Identify which cell holds the provided text, then report its [X, Y] central coordinate. 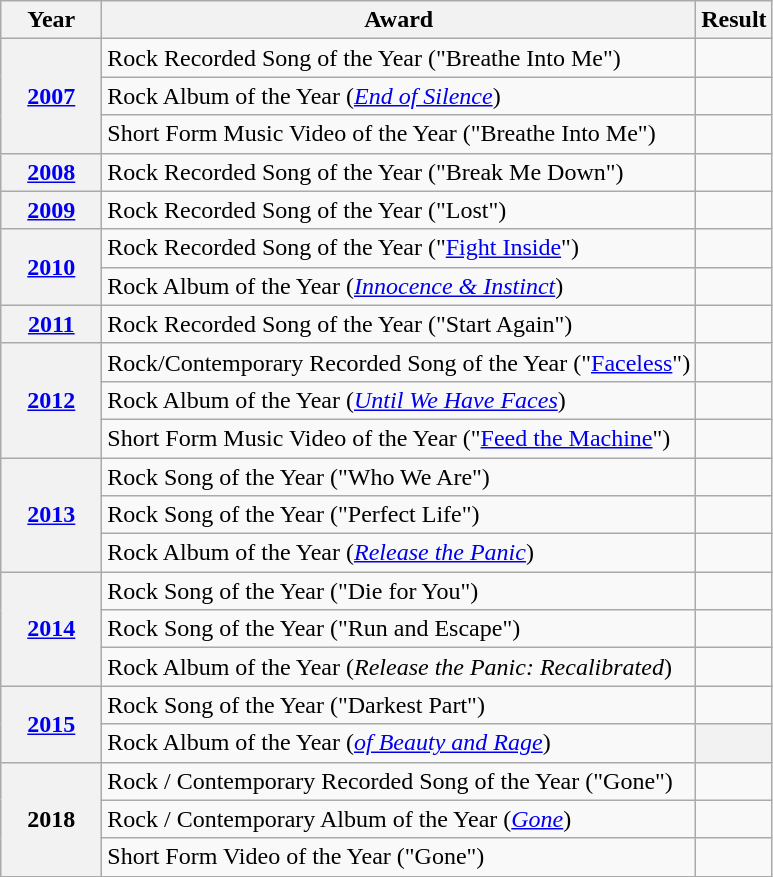
2010 [52, 267]
2007 [52, 96]
Short Form Video of the Year ("Gone") [399, 857]
Rock Recorded Song of the Year ("Breathe Into Me") [399, 58]
2013 [52, 515]
Rock Album of the Year (of Beauty and Rage) [399, 743]
Result [734, 20]
Short Form Music Video of the Year ("Feed the Machine") [399, 438]
2015 [52, 724]
2009 [52, 210]
Rock Album of the Year (Release the Panic: Recalibrated) [399, 667]
Rock Song of the Year ("Run and Escape") [399, 629]
Rock Song of the Year ("Who We Are") [399, 477]
2018 [52, 819]
Rock Song of the Year ("Darkest Part") [399, 705]
Rock Recorded Song of the Year ("Fight Inside") [399, 248]
Rock Album of the Year (End of Silence) [399, 96]
Rock Recorded Song of the Year ("Start Again") [399, 324]
Rock / Contemporary Recorded Song of the Year ("Gone") [399, 781]
Rock Recorded Song of the Year ("Lost") [399, 210]
Rock Song of the Year ("Perfect Life") [399, 515]
Rock/Contemporary Recorded Song of the Year ("Faceless") [399, 362]
Rock / Contemporary Album of the Year (Gone) [399, 819]
2008 [52, 172]
2014 [52, 629]
Award [399, 20]
Year [52, 20]
Rock Album of the Year (Until We Have Faces) [399, 400]
Rock Album of the Year (Innocence & Instinct) [399, 286]
2012 [52, 400]
Rock Recorded Song of the Year ("Break Me Down") [399, 172]
Rock Song of the Year ("Die for You") [399, 591]
Rock Album of the Year (Release the Panic) [399, 553]
Short Form Music Video of the Year ("Breathe Into Me") [399, 134]
2011 [52, 324]
